Search for the cell housing the specified text and yield its [x, y] center coordinate. 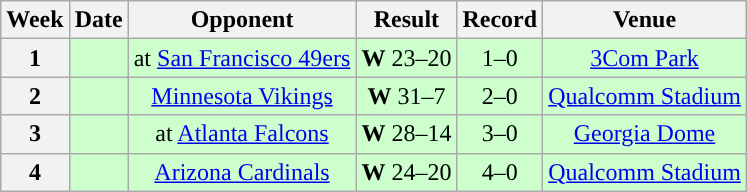
2 [35, 96]
W 28–14 [406, 134]
4–0 [500, 172]
Arizona Cardinals [242, 172]
1 [35, 58]
1–0 [500, 58]
Venue [645, 20]
at Atlanta Falcons [242, 134]
Date [98, 20]
Georgia Dome [645, 134]
4 [35, 172]
Record [500, 20]
W 24–20 [406, 172]
3Com Park [645, 58]
3–0 [500, 134]
2–0 [500, 96]
at San Francisco 49ers [242, 58]
Result [406, 20]
3 [35, 134]
Opponent [242, 20]
Week [35, 20]
W 31–7 [406, 96]
Minnesota Vikings [242, 96]
W 23–20 [406, 58]
